Locate the cell with the specified text and output its [X, Y] center coordinate. 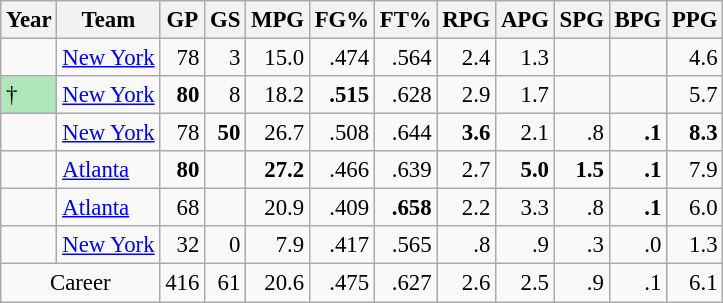
1.5 [582, 170]
.515 [342, 95]
50 [226, 133]
Team [108, 20]
.508 [342, 133]
.0 [638, 245]
2.9 [466, 95]
6.0 [695, 208]
416 [182, 283]
2.5 [526, 283]
0 [226, 245]
Career [80, 283]
20.6 [278, 283]
GS [226, 20]
MPG [278, 20]
SPG [582, 20]
18.2 [278, 95]
FG% [342, 20]
.474 [342, 58]
.564 [406, 58]
1.7 [526, 95]
6.1 [695, 283]
.466 [342, 170]
† [29, 95]
.639 [406, 170]
61 [226, 283]
8.3 [695, 133]
FT% [406, 20]
20.9 [278, 208]
68 [182, 208]
.475 [342, 283]
3 [226, 58]
2.1 [526, 133]
.644 [406, 133]
.565 [406, 245]
.417 [342, 245]
27.2 [278, 170]
BPG [638, 20]
.3 [582, 245]
2.6 [466, 283]
32 [182, 245]
3.6 [466, 133]
5.0 [526, 170]
APG [526, 20]
2.4 [466, 58]
2.2 [466, 208]
2.7 [466, 170]
15.0 [278, 58]
PPG [695, 20]
.409 [342, 208]
26.7 [278, 133]
GP [182, 20]
.658 [406, 208]
.627 [406, 283]
Year [29, 20]
8 [226, 95]
4.6 [695, 58]
5.7 [695, 95]
3.3 [526, 208]
RPG [466, 20]
.628 [406, 95]
